Detect which cell encompasses the target text, then output its [x, y] center coordinate. 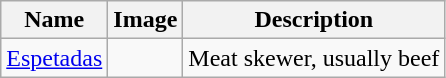
Image [146, 20]
Espetadas [54, 58]
Description [314, 20]
Meat skewer, usually beef [314, 58]
Name [54, 20]
